Search for the cell housing the specified text and yield its [X, Y] center coordinate. 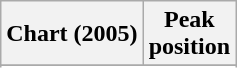
Chart (2005) [72, 34]
Peakposition [189, 34]
